Pinpoint the cell where the given text exists, returning its [x, y] midpoint coordinate. 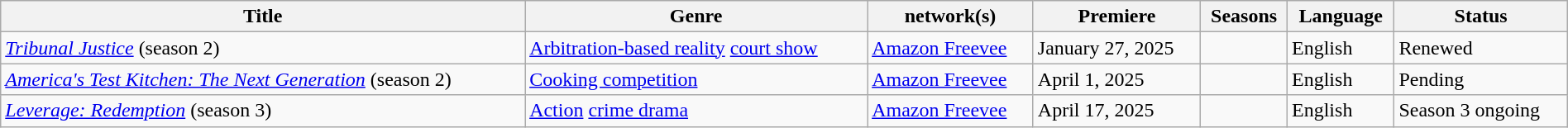
Status [1480, 17]
April 1, 2025 [1116, 79]
America's Test Kitchen: The Next Generation (season 2) [263, 79]
Leverage: Redemption (season 3) [263, 111]
Action crime drama [696, 111]
Renewed [1480, 48]
network(s) [951, 17]
January 27, 2025 [1116, 48]
Pending [1480, 79]
Tribunal Justice (season 2) [263, 48]
Cooking competition [696, 79]
Seasons [1244, 17]
Arbitration-based reality court show [696, 48]
April 17, 2025 [1116, 111]
Genre [696, 17]
Premiere [1116, 17]
Language [1341, 17]
Season 3 ongoing [1480, 111]
Title [263, 17]
